Locate the cell with the specified text and output its [x, y] center coordinate. 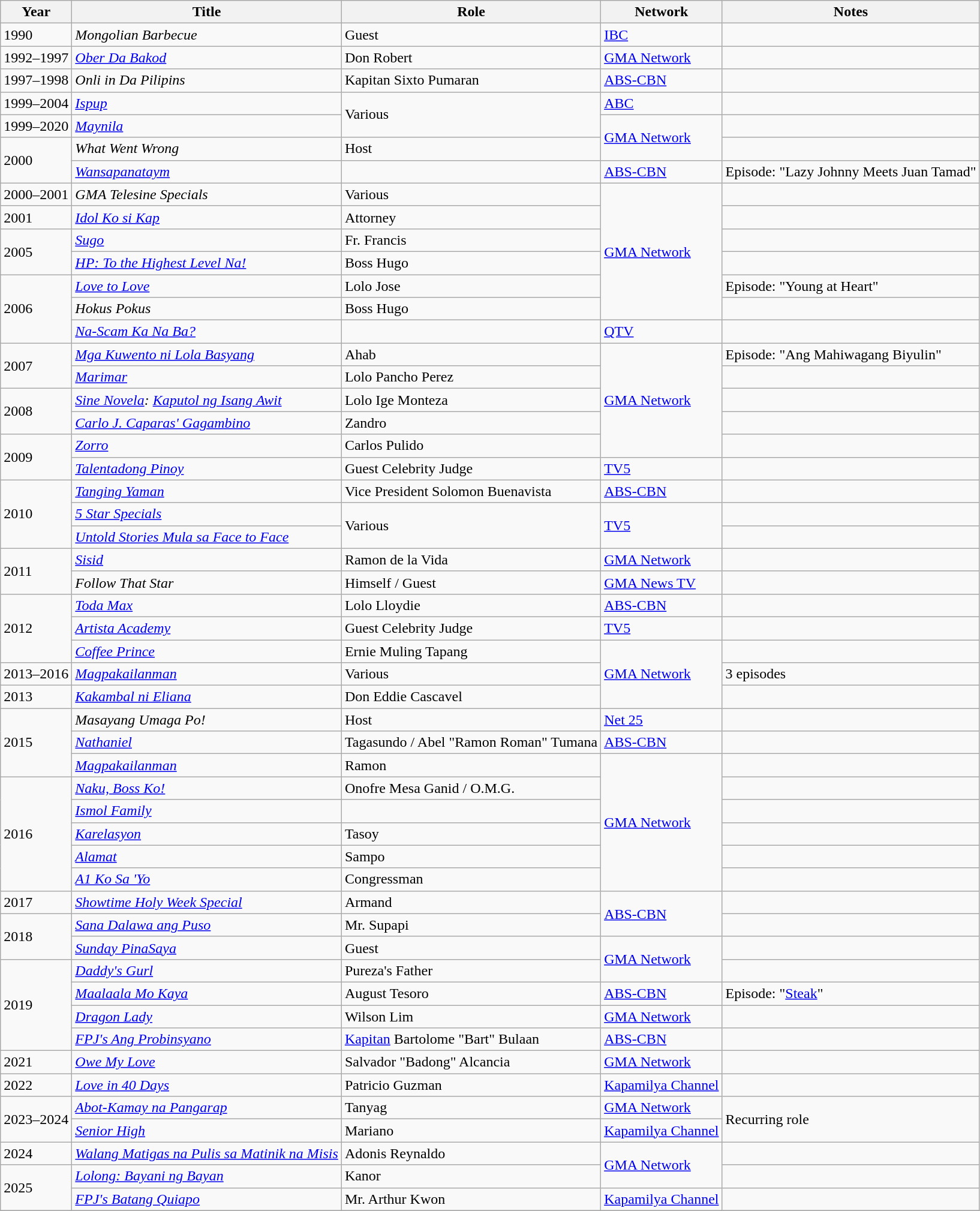
2010 [36, 514]
IBC [662, 35]
1999–2004 [36, 103]
Tanyag [471, 1108]
Onli in Da Pilipins [207, 80]
2007 [36, 366]
Lolo Ige Monteza [471, 400]
2012 [36, 628]
2000–2001 [36, 194]
Kakambal ni Eliana [207, 697]
2006 [36, 309]
Ober Da Bakod [207, 58]
Carlos Pulido [471, 446]
August Tesoro [471, 993]
1999–2020 [36, 126]
1990 [36, 35]
Network [662, 12]
2013 [36, 697]
Na-Scam Ka Na Ba? [207, 332]
2017 [36, 902]
Maalaala Mo Kaya [207, 993]
Lolo Jose [471, 286]
Pureza's Father [471, 970]
2001 [36, 217]
Sana Dalawa ang Puso [207, 925]
A1 Ko Sa 'Yo [207, 879]
GMA Telesine Specials [207, 194]
Year [36, 12]
2008 [36, 411]
Nathaniel [207, 743]
2025 [36, 1188]
Love to Love [207, 286]
Lolong: Bayani ng Bayan [207, 1176]
Wansapanataym [207, 172]
Ernie Muling Tapang [471, 651]
Karelasyon [207, 834]
Ahab [471, 354]
Tasoy [471, 834]
Artista Academy [207, 628]
Talentadong Pinoy [207, 468]
Maynila [207, 126]
Mga Kuwento ni Lola Basyang [207, 354]
Salvador "Badong" Alcancia [471, 1062]
Naku, Boss Ko! [207, 788]
Ispup [207, 103]
1997–1998 [36, 80]
2011 [36, 571]
1992–1997 [36, 58]
3 episodes [850, 674]
ABC [662, 103]
Lolo Pancho Perez [471, 377]
FPJ's Ang Probinsyano [207, 1039]
Ramon de la Vida [471, 560]
Zandro [471, 423]
Mr. Supapi [471, 925]
Fr. Francis [471, 240]
Episode: "Ang Mahiwagang Biyulin" [850, 354]
2024 [36, 1153]
Title [207, 12]
2015 [36, 743]
2021 [36, 1062]
Idol Ko si Kap [207, 217]
Untold Stories Mula sa Face to Face [207, 537]
Walang Matigas na Pulis sa Matinik na Misis [207, 1153]
2000 [36, 160]
Sine Novela: Kaputol ng Isang Awit [207, 400]
Senior High [207, 1131]
Ramon [471, 765]
Showtime Holy Week Special [207, 902]
2013–2016 [36, 674]
Attorney [471, 217]
Mr. Arthur Kwon [471, 1199]
Episode: "Lazy Johnny Meets Juan Tamad" [850, 172]
Episode: "Steak" [850, 993]
Don Robert [471, 58]
2016 [36, 834]
Daddy's Gurl [207, 970]
Masayang Umaga Po! [207, 720]
Tanging Yaman [207, 491]
2023–2024 [36, 1119]
2009 [36, 457]
Recurring role [850, 1119]
Hokus Pokus [207, 309]
Follow That Star [207, 582]
Mariano [471, 1131]
Sugo [207, 240]
Sampo [471, 857]
Vice President Solomon Buenavista [471, 491]
QTV [662, 332]
Zorro [207, 446]
5 Star Specials [207, 514]
Adonis Reynaldo [471, 1153]
2018 [36, 936]
Wilson Lim [471, 1017]
Dragon Lady [207, 1017]
Abot-Kamay na Pangarap [207, 1108]
HP: To the Highest Level Na! [207, 263]
Episode: "Young at Heart" [850, 286]
Patricio Guzman [471, 1085]
Himself / Guest [471, 582]
Kapitan Bartolome "Bart" Bulaan [471, 1039]
Toda Max [207, 605]
Armand [471, 902]
2022 [36, 1085]
Net 25 [662, 720]
GMA News TV [662, 582]
Lolo Lloydie [471, 605]
Notes [850, 12]
Alamat [207, 857]
FPJ's Batang Quiapo [207, 1199]
Kapitan Sixto Pumaran [471, 80]
Carlo J. Caparas' Gagambino [207, 423]
Sisid [207, 560]
Love in 40 Days [207, 1085]
2019 [36, 1005]
Onofre Mesa Ganid / O.M.G. [471, 788]
2005 [36, 251]
Sunday PinaSaya [207, 948]
What Went Wrong [207, 149]
Ismol Family [207, 811]
Kanor [471, 1176]
Don Eddie Cascavel [471, 697]
Role [471, 12]
Coffee Prince [207, 651]
Marimar [207, 377]
Owe My Love [207, 1062]
Congressman [471, 879]
Mongolian Barbecue [207, 35]
Tagasundo / Abel "Ramon Roman" Tumana [471, 743]
